For the text-containing cell, return its midpoint in (x, y) coordinate format. 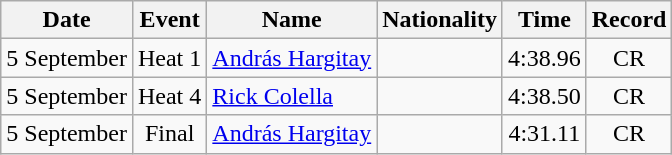
4:31.11 (544, 134)
Name (292, 20)
Date (67, 20)
Event (169, 20)
Rick Colella (292, 96)
Nationality (440, 20)
Heat 4 (169, 96)
Final (169, 134)
4:38.50 (544, 96)
Heat 1 (169, 58)
Record (629, 20)
Time (544, 20)
4:38.96 (544, 58)
